Extract the [x, y] coordinate from the center of the cell holding the provided text.  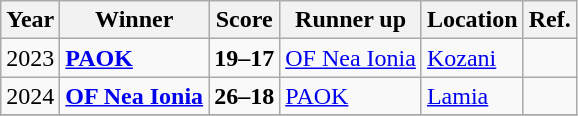
2024 [30, 96]
Score [244, 20]
Runner up [351, 20]
Winner [134, 20]
2023 [30, 58]
Location [472, 20]
Lamia [472, 96]
Kozani [472, 58]
Year [30, 20]
Ref. [550, 20]
26–18 [244, 96]
19–17 [244, 58]
